Determine the [x, y] coordinate at the center of the cell enclosing the given text.  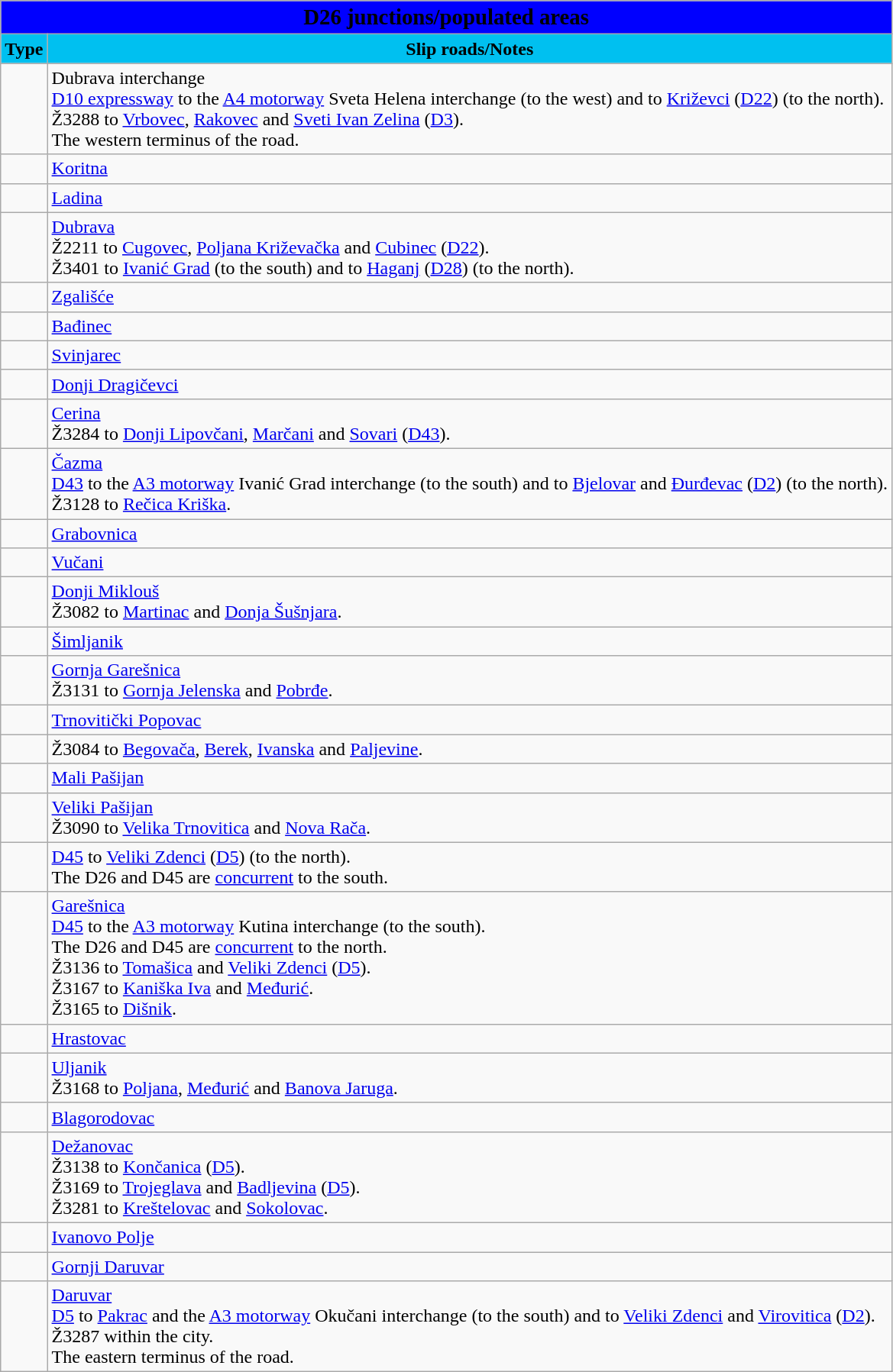
Type [24, 49]
Veliki PašijanŽ3090 to Velika Trnovitica and Nova Rača. [469, 817]
UljanikŽ3168 to Poljana, Međurić and Banova Jaruga. [469, 1078]
Mali Pašijan [469, 778]
Koritna [469, 169]
Slip roads/Notes [469, 49]
Gornji Daruvar [469, 1267]
Hrastovac [469, 1038]
Šimljanik [469, 641]
Ladina [469, 198]
Čazma D43 to the A3 motorway Ivanić Grad interchange (to the south) and to Bjelovar and Đurđevac (D2) (to the north).Ž3128 to Rečica Kriška. [469, 483]
Bađinec [469, 326]
DubravaŽ2211 to Cugovec, Poljana Križevačka and Cubinec (D22).Ž3401 to Ivanić Grad (to the south) and to Haganj (D28) (to the north). [469, 247]
Gornja GarešnicaŽ3131 to Gornja Jelenska and Pobrđe. [469, 681]
Vučani [469, 563]
Blagorodovac [469, 1117]
D26 junctions/populated areas [446, 18]
Svinjarec [469, 355]
Grabovnica [469, 534]
Ivanovo Polje [469, 1237]
Ž3084 to Begovača, Berek, Ivanska and Paljevine. [469, 749]
Trnovitički Popovac [469, 720]
Donji Dragičevci [469, 384]
Zgališće [469, 297]
Donji MikloušŽ3082 to Martinac and Donja Šušnjara. [469, 602]
CerinaŽ3284 to Donji Lipovčani, Marčani and Sovari (D43). [469, 423]
D45 to Veliki Zdenci (D5) (to the north).The D26 and D45 are concurrent to the south. [469, 867]
DežanovacŽ3138 to Končanica (D5).Ž3169 to Trojeglava and Badljevina (D5).Ž3281 to Kreštelovac and Sokolovac. [469, 1177]
